Find where the given text appears and provide that cell's center as [X, Y] coordinate. 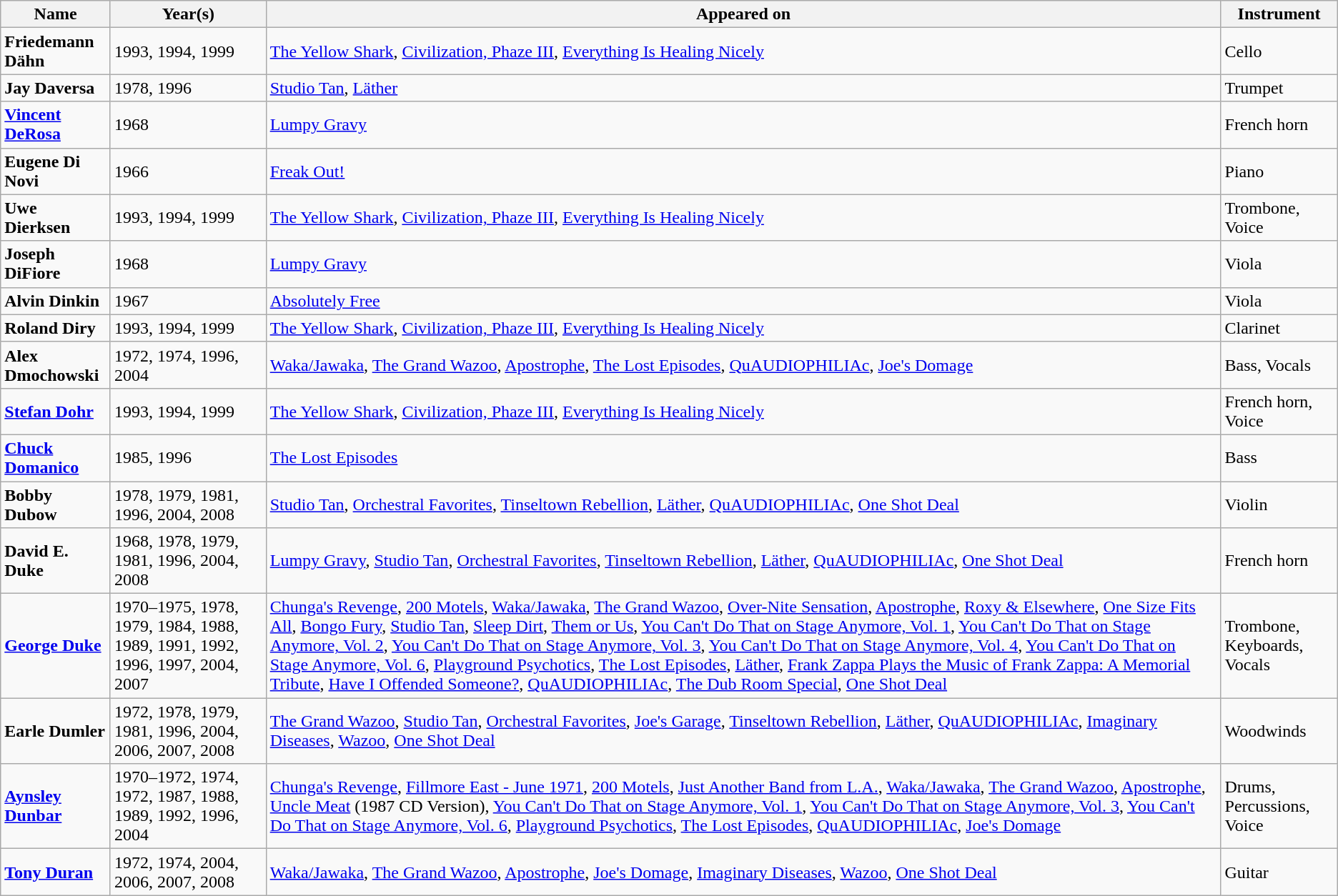
Bobby Dubow [56, 504]
1978, 1979, 1981, 1996, 2004, 2008 [188, 504]
George Duke [56, 646]
Piano [1279, 171]
Uwe Dierksen [56, 217]
Joseph DiFiore [56, 264]
Drums, Percussions, Voice [1279, 806]
Violin [1279, 504]
Vincent DeRosa [56, 124]
Appeared on [743, 14]
Trombone, Voice [1279, 217]
Freak Out! [743, 171]
Woodwinds [1279, 731]
Trumpet [1279, 88]
1968, 1978, 1979, 1981, 1996, 2004, 2008 [188, 561]
Absolutely Free [743, 301]
The Lost Episodes [743, 457]
French horn, Voice [1279, 412]
1985, 1996 [188, 457]
Bass [1279, 457]
Alex Dmochowski [56, 364]
1972, 1978, 1979, 1981, 1996, 2004, 2006, 2007, 2008 [188, 731]
Roland Diry [56, 328]
1966 [188, 171]
Waka/Jawaka, The Grand Wazoo, Apostrophe, Joe's Domage, Imaginary Diseases, Wazoo, One Shot Deal [743, 872]
Bass, Vocals [1279, 364]
Studio Tan, Orchestral Favorites, Tinseltown Rebellion, Läther, QuAUDIOPHILIAc, One Shot Deal [743, 504]
Year(s) [188, 14]
Stefan Dohr [56, 412]
1978, 1996 [188, 88]
1970–1972, 1974, 1972, 1987, 1988, 1989, 1992, 1996, 2004 [188, 806]
Trombone, Keyboards, Vocals [1279, 646]
Tony Duran [56, 872]
Jay Daversa [56, 88]
1967 [188, 301]
1972, 1974, 2004, 2006, 2007, 2008 [188, 872]
Waka/Jawaka, The Grand Wazoo, Apostrophe, The Lost Episodes, QuAUDIOPHILIAc, Joe's Domage [743, 364]
Earle Dumler [56, 731]
1972, 1974, 1996, 2004 [188, 364]
Guitar [1279, 872]
David E. Duke [56, 561]
Clarinet [1279, 328]
Friedemann Dähn [56, 51]
Instrument [1279, 14]
Studio Tan, Läther [743, 88]
Aynsley Dunbar [56, 806]
Eugene Di Novi [56, 171]
1970–1975, 1978, 1979, 1984, 1988, 1989, 1991, 1992, 1996, 1997, 2004, 2007 [188, 646]
Name [56, 14]
Alvin Dinkin [56, 301]
Lumpy Gravy, Studio Tan, Orchestral Favorites, Tinseltown Rebellion, Läther, QuAUDIOPHILIAc, One Shot Deal [743, 561]
Cello [1279, 51]
Chuck Domanico [56, 457]
